Determine the [x, y] coordinate at the center of the cell enclosing the given text.  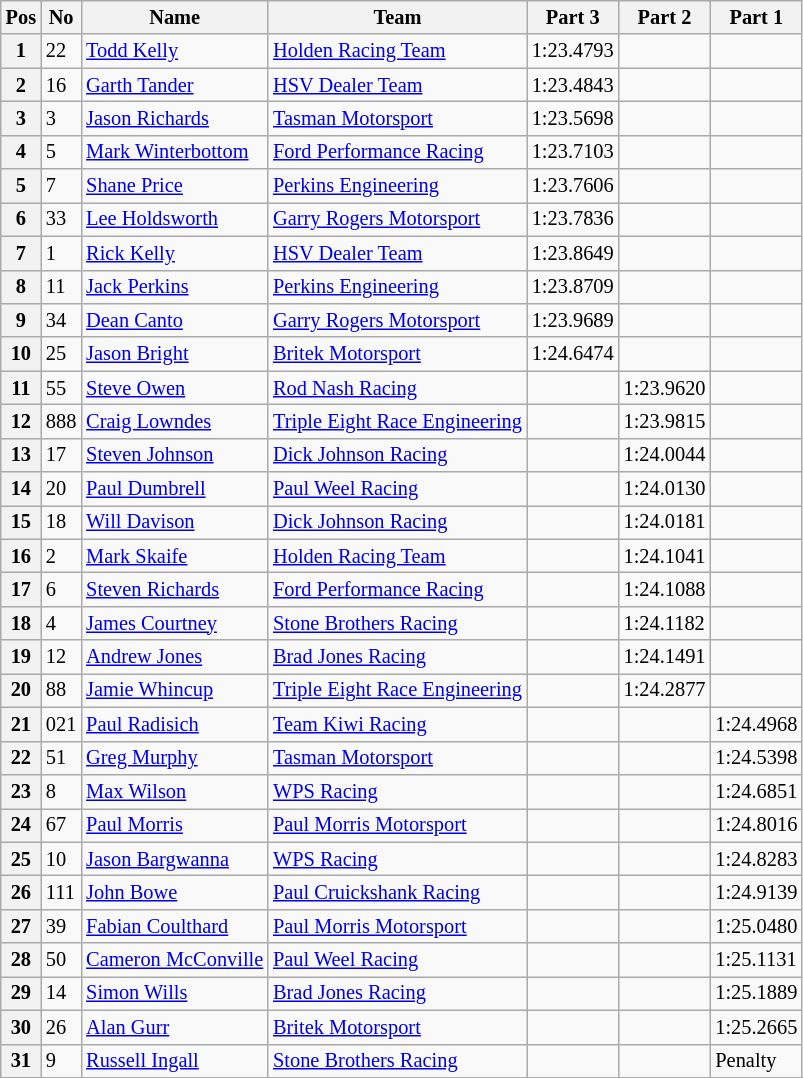
1:24.0181 [665, 522]
24 [21, 825]
1:24.8016 [756, 825]
1:24.8283 [756, 859]
Team Kiwi Racing [398, 724]
Paul Morris [174, 825]
Lee Holdsworth [174, 219]
Jason Bright [174, 354]
1:24.1088 [665, 589]
1:24.1041 [665, 556]
Jamie Whincup [174, 690]
1:23.4793 [573, 51]
Alan Gurr [174, 1027]
021 [61, 724]
1:24.2877 [665, 690]
1:23.4843 [573, 85]
1:24.4968 [756, 724]
No [61, 17]
67 [61, 825]
Paul Cruickshank Racing [398, 892]
Mark Skaife [174, 556]
Max Wilson [174, 791]
Cameron McConville [174, 960]
Rod Nash Racing [398, 388]
19 [21, 657]
Name [174, 17]
1:24.0044 [665, 455]
51 [61, 758]
23 [21, 791]
1:24.0130 [665, 489]
1:24.1182 [665, 623]
Greg Murphy [174, 758]
Mark Winterbottom [174, 152]
1:24.1491 [665, 657]
Russell Ingall [174, 1061]
Paul Radisich [174, 724]
Penalty [756, 1061]
Part 2 [665, 17]
39 [61, 926]
Steven Richards [174, 589]
1:24.6851 [756, 791]
28 [21, 960]
Todd Kelly [174, 51]
55 [61, 388]
15 [21, 522]
Pos [21, 17]
33 [61, 219]
Steven Johnson [174, 455]
1:23.9689 [573, 320]
Shane Price [174, 186]
888 [61, 421]
Will Davison [174, 522]
Part 1 [756, 17]
1:25.0480 [756, 926]
Steve Owen [174, 388]
1:23.7836 [573, 219]
James Courtney [174, 623]
50 [61, 960]
1:25.2665 [756, 1027]
1:23.7103 [573, 152]
31 [21, 1061]
21 [21, 724]
Craig Lowndes [174, 421]
30 [21, 1027]
111 [61, 892]
Andrew Jones [174, 657]
88 [61, 690]
1:23.7606 [573, 186]
1:24.5398 [756, 758]
1:23.9620 [665, 388]
1:24.6474 [573, 354]
Jason Bargwanna [174, 859]
13 [21, 455]
1:25.1889 [756, 993]
27 [21, 926]
Rick Kelly [174, 253]
Dean Canto [174, 320]
Jack Perkins [174, 287]
1:23.8649 [573, 253]
1:23.9815 [665, 421]
1:23.5698 [573, 118]
Simon Wills [174, 993]
34 [61, 320]
John Bowe [174, 892]
29 [21, 993]
1:23.8709 [573, 287]
1:24.9139 [756, 892]
Garth Tander [174, 85]
Jason Richards [174, 118]
Paul Dumbrell [174, 489]
Part 3 [573, 17]
Fabian Coulthard [174, 926]
Team [398, 17]
1:25.1131 [756, 960]
